Scan for the cell matching the given text and deliver its [x, y] coordinate at center. 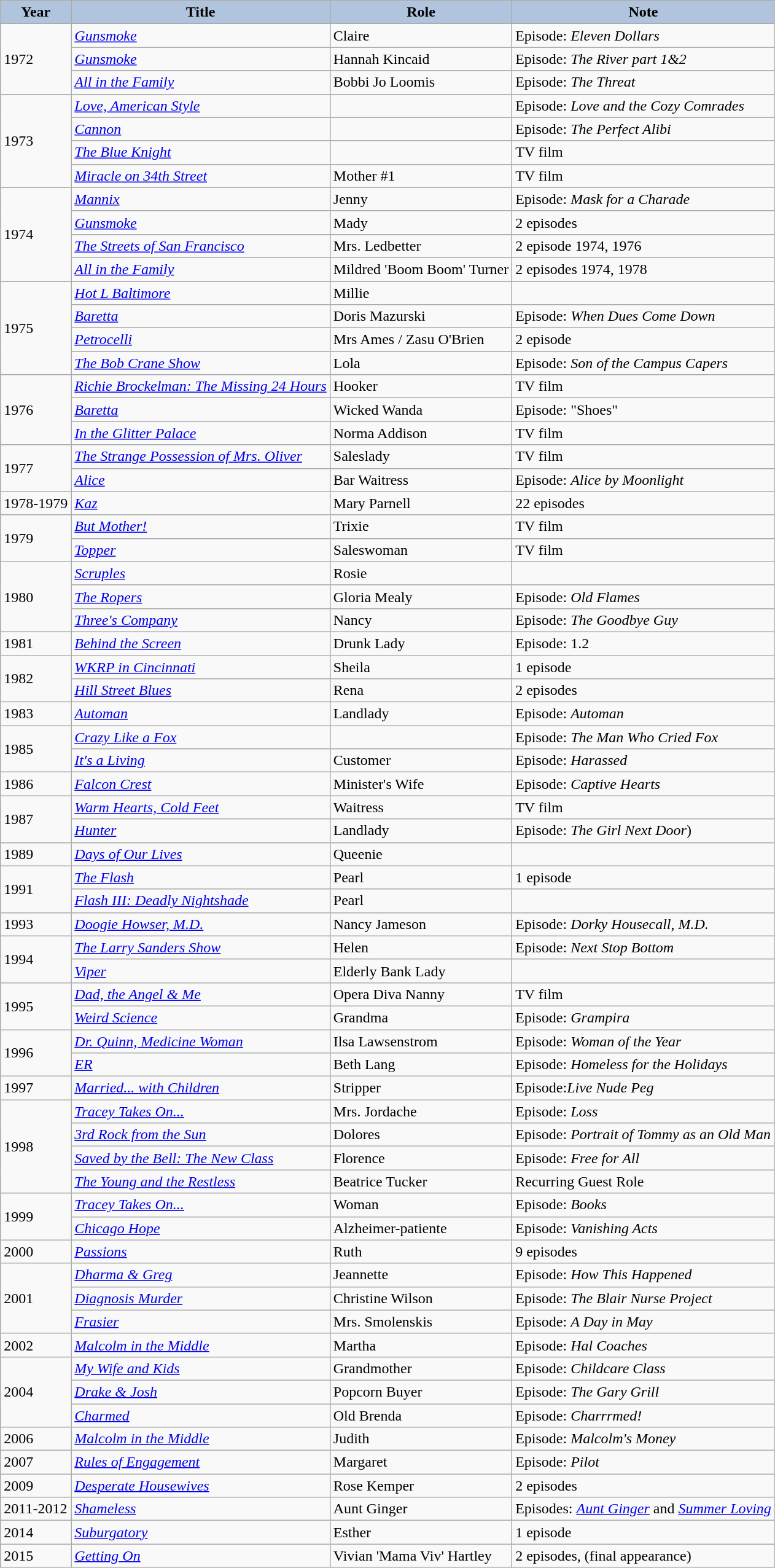
2 episodes 1974, 1978 [644, 269]
Rosie [421, 573]
Jeannette [421, 1275]
Mrs Ames / Zasu O'Brien [421, 340]
Three's Company [200, 620]
Episode: Loss [644, 1111]
Ruth [421, 1252]
Nancy Jameson [421, 924]
Millie [421, 293]
Episode: The Gary Grill [644, 1392]
Mrs. Jordache [421, 1111]
Frasier [200, 1322]
Dad, the Angel & Me [200, 994]
Waitress [421, 807]
Chicago Hope [200, 1228]
Falcon Crest [200, 784]
Episode: Son of the Campus Capers [644, 363]
Episode: How This Happened [644, 1275]
Norma Addison [421, 433]
1975 [36, 328]
Cannon [200, 129]
Martha [421, 1345]
2 episode [644, 340]
Customer [421, 761]
1986 [36, 784]
Episode: Alice by Moonlight [644, 480]
Year [36, 12]
WKRP in Cincinnati [200, 667]
Saleslady [421, 457]
Woman [421, 1205]
Jenny [421, 199]
Episode: Woman of the Year [644, 1041]
Episode: "Shoes" [644, 410]
Hot L Baltimore [200, 293]
Episode: Homeless for the Holidays [644, 1065]
Miracle on 34th Street [200, 176]
1987 [36, 819]
Episode: The Goodbye Guy [644, 620]
Crazy Like a Fox [200, 737]
2 episodes, (final appearance) [644, 1556]
1980 [36, 597]
The Streets of San Francisco [200, 246]
Grandmother [421, 1368]
Hill Street Blues [200, 691]
Bobbi Jo Loomis [421, 82]
1974 [36, 234]
Minister's Wife [421, 784]
Drunk Lady [421, 643]
Weird Science [200, 1017]
My Wife and Kids [200, 1368]
Scruples [200, 573]
Episode: Pilot [644, 1462]
Episode: The Girl Next Door) [644, 831]
Hooker [421, 386]
1991 [36, 889]
2002 [36, 1345]
Trixie [421, 527]
2 episode 1974, 1976 [644, 246]
It's a Living [200, 761]
Florence [421, 1158]
2000 [36, 1252]
Rena [421, 691]
The Blue Knight [200, 152]
1977 [36, 468]
Episode:Live Nude Peg [644, 1088]
Queenie [421, 854]
Kaz [200, 503]
Dolores [421, 1135]
Opera Diva Nanny [421, 994]
2015 [36, 1556]
Episodes: Aunt Ginger and Summer Loving [644, 1509]
Christine Wilson [421, 1298]
1983 [36, 714]
Vivian 'Mama Viv' Hartley [421, 1556]
3rd Rock from the Sun [200, 1135]
1989 [36, 854]
Mother #1 [421, 176]
Mrs. Smolenskis [421, 1322]
Episode: Grampira [644, 1017]
Judith [421, 1439]
1993 [36, 924]
Recurring Guest Role [644, 1182]
Mildred 'Boom Boom' Turner [421, 269]
Episode: The Perfect Alibi [644, 129]
Episode: Love and the Cozy Comrades [644, 106]
ER [200, 1065]
Bar Waitress [421, 480]
Title [200, 12]
Love, American Style [200, 106]
Episode: The River part 1&2 [644, 59]
2007 [36, 1462]
1978-1979 [36, 503]
Nancy [421, 620]
Flash III: Deadly Nightshade [200, 901]
Mannix [200, 199]
Episode: Books [644, 1205]
The Strange Possession of Mrs. Oliver [200, 457]
1997 [36, 1088]
Note [644, 12]
The Ropers [200, 597]
Drake & Josh [200, 1392]
Aunt Ginger [421, 1509]
Episode: Old Flames [644, 597]
In the Glitter Palace [200, 433]
Mrs. Ledbetter [421, 246]
Wicked Wanda [421, 410]
Episode: Automan [644, 714]
Episode: The Threat [644, 82]
Topper [200, 550]
The Larry Sanders Show [200, 947]
1973 [36, 141]
Lola [421, 363]
Days of Our Lives [200, 854]
Episode: Mask for a Charade [644, 199]
Mary Parnell [421, 503]
Helen [421, 947]
Episode: Eleven Dollars [644, 36]
The Bob Crane Show [200, 363]
Behind the Screen [200, 643]
2014 [36, 1532]
1994 [36, 959]
Sheila [421, 667]
Claire [421, 36]
Automan [200, 714]
Gloria Mealy [421, 597]
Warm Hearts, Cold Feet [200, 807]
Stripper [421, 1088]
Episode: Free for All [644, 1158]
Mady [421, 222]
Episode: Dorky Housecall, M.D. [644, 924]
1996 [36, 1053]
Richie Brockelman: The Missing 24 Hours [200, 386]
Alice [200, 480]
Passions [200, 1252]
Episode: Captive Hearts [644, 784]
Role [421, 12]
Hannah Kincaid [421, 59]
Episode: Hal Coaches [644, 1345]
Doogie Howser, M.D. [200, 924]
2004 [36, 1392]
Married... with Children [200, 1088]
1981 [36, 643]
Suburgatory [200, 1532]
Episode: Next Stop Bottom [644, 947]
2001 [36, 1298]
1999 [36, 1217]
Diagnosis Murder [200, 1298]
1979 [36, 538]
Episode: Harassed [644, 761]
1995 [36, 1006]
1976 [36, 410]
Episode: The Blair Nurse Project [644, 1298]
Rose Kemper [421, 1486]
Popcorn Buyer [421, 1392]
Saleswoman [421, 550]
Episode: Vanishing Acts [644, 1228]
The Flash [200, 877]
1985 [36, 749]
Episode: Charrrmed! [644, 1415]
Episode: Portrait of Tommy as an Old Man [644, 1135]
Charmed [200, 1415]
Ilsa Lawsenstrom [421, 1041]
Dharma & Greg [200, 1275]
Saved by the Bell: The New Class [200, 1158]
2009 [36, 1486]
Beth Lang [421, 1065]
Episode: A Day in May [644, 1322]
Episode: 1.2 [644, 643]
Viper [200, 971]
Episode: When Dues Come Down [644, 316]
Alzheimer-patiente [421, 1228]
Episode: The Man Who Cried Fox [644, 737]
The Young and the Restless [200, 1182]
Episode: Malcolm's Money [644, 1439]
Petrocelli [200, 340]
Dr. Quinn, Medicine Woman [200, 1041]
Elderly Bank Lady [421, 971]
1982 [36, 678]
1998 [36, 1147]
2006 [36, 1439]
Esther [421, 1532]
Hunter [200, 831]
Margaret [421, 1462]
Rules of Engagement [200, 1462]
Doris Mazurski [421, 316]
But Mother! [200, 527]
9 episodes [644, 1252]
Getting On [200, 1556]
Episode: Childcare Class [644, 1368]
Grandma [421, 1017]
22 episodes [644, 503]
1972 [36, 59]
Beatrice Tucker [421, 1182]
Shameless [200, 1509]
2011-2012 [36, 1509]
Old Brenda [421, 1415]
Desperate Housewives [200, 1486]
